Provide the (x, y) coordinate of the cell's center where the given text is located.  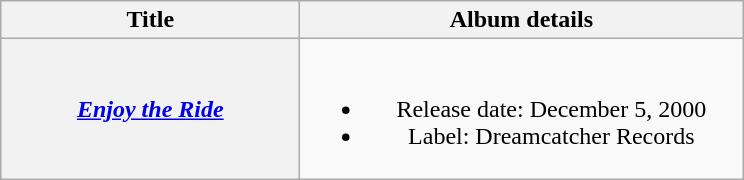
Album details (522, 20)
Title (150, 20)
Enjoy the Ride (150, 109)
Release date: December 5, 2000Label: Dreamcatcher Records (522, 109)
